Output the (x, y) coordinate of the center of the cell containing the given text.  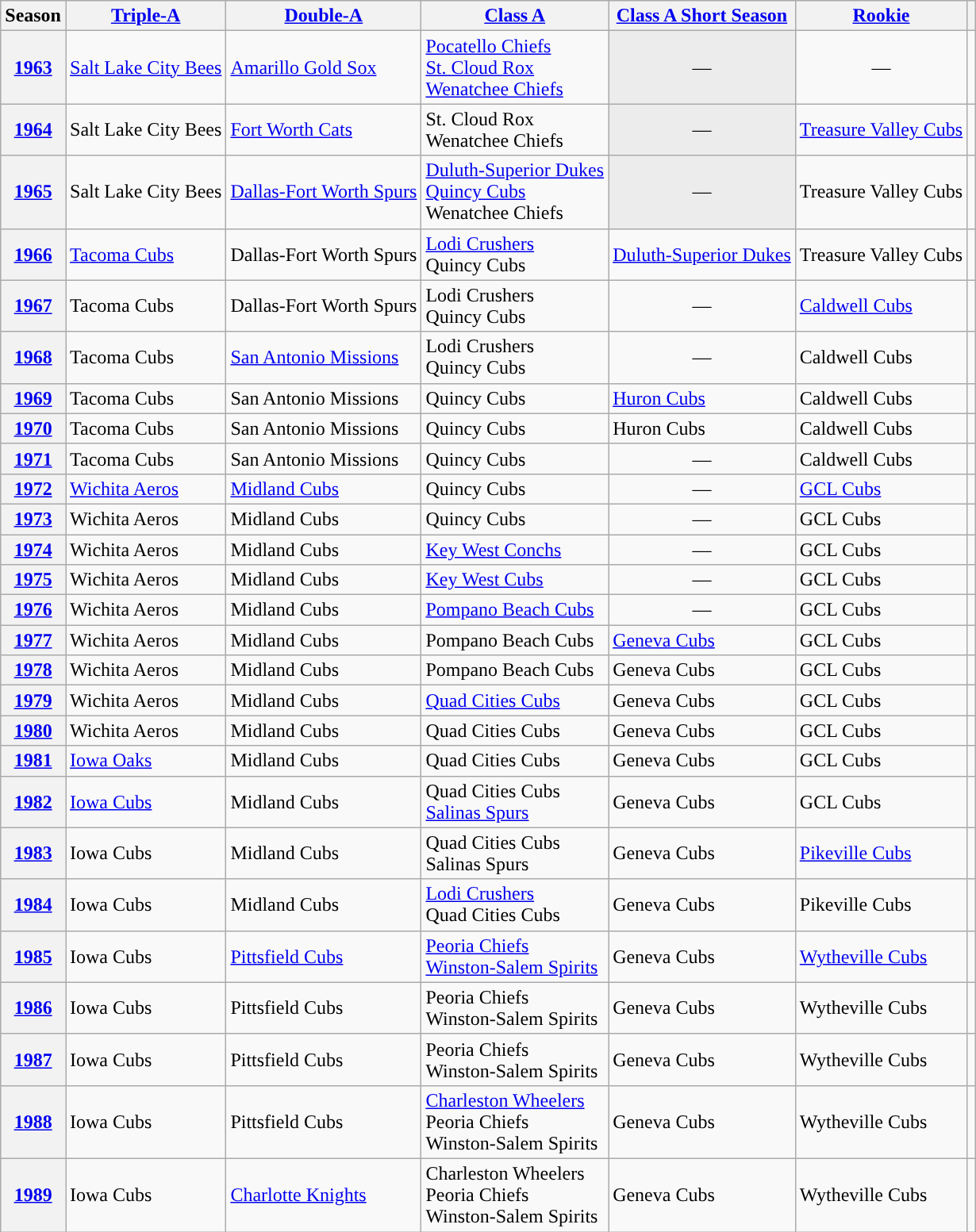
Triple-A (145, 16)
Charleston WheelersPeoria Chiefs Winston-Salem Spirits (515, 1195)
1979 (33, 700)
Key West Conchs (515, 550)
Class A (515, 16)
Duluth-Superior DukesQuincy CubsWenatchee Chiefs (515, 192)
1982 (33, 801)
Pocatello ChiefsSt. Cloud RoxWenatchee Chiefs (515, 67)
Season (33, 16)
1980 (33, 731)
Class A Short Season (702, 16)
1987 (33, 1060)
St. Cloud RoxWenatchee Chiefs (515, 130)
Charleston WheelersPeoria ChiefsWinston-Salem Spirits (515, 1122)
1976 (33, 610)
1983 (33, 854)
1964 (33, 130)
1968 (33, 357)
Charlotte Knights (324, 1195)
1972 (33, 489)
Duluth-Superior Dukes (702, 254)
Double-A (324, 16)
Amarillo Gold Sox (324, 67)
1984 (33, 904)
1970 (33, 428)
1988 (33, 1122)
1977 (33, 640)
1974 (33, 550)
1978 (33, 670)
1975 (33, 580)
1973 (33, 519)
1967 (33, 306)
1989 (33, 1195)
Key West Cubs (515, 580)
Iowa Oaks (145, 761)
1985 (33, 957)
Fort Worth Cats (324, 130)
1981 (33, 761)
1969 (33, 398)
1966 (33, 254)
1971 (33, 459)
1963 (33, 67)
1986 (33, 1007)
Lodi CrushersQuad Cities Cubs (515, 904)
Rookie (881, 16)
1965 (33, 192)
